Locate the cell with the specified text and output its [x, y] center coordinate. 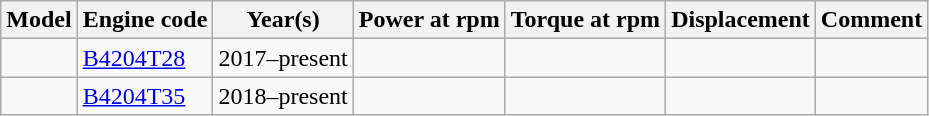
Power at rpm [429, 20]
Year(s) [283, 20]
2018–present [283, 96]
B4204T28 [145, 58]
Torque at rpm [585, 20]
Engine code [145, 20]
B4204T35 [145, 96]
Comment [871, 20]
2017–present [283, 58]
Model [39, 20]
Displacement [741, 20]
